Locate the cell with the specified text and output its (x, y) center coordinate. 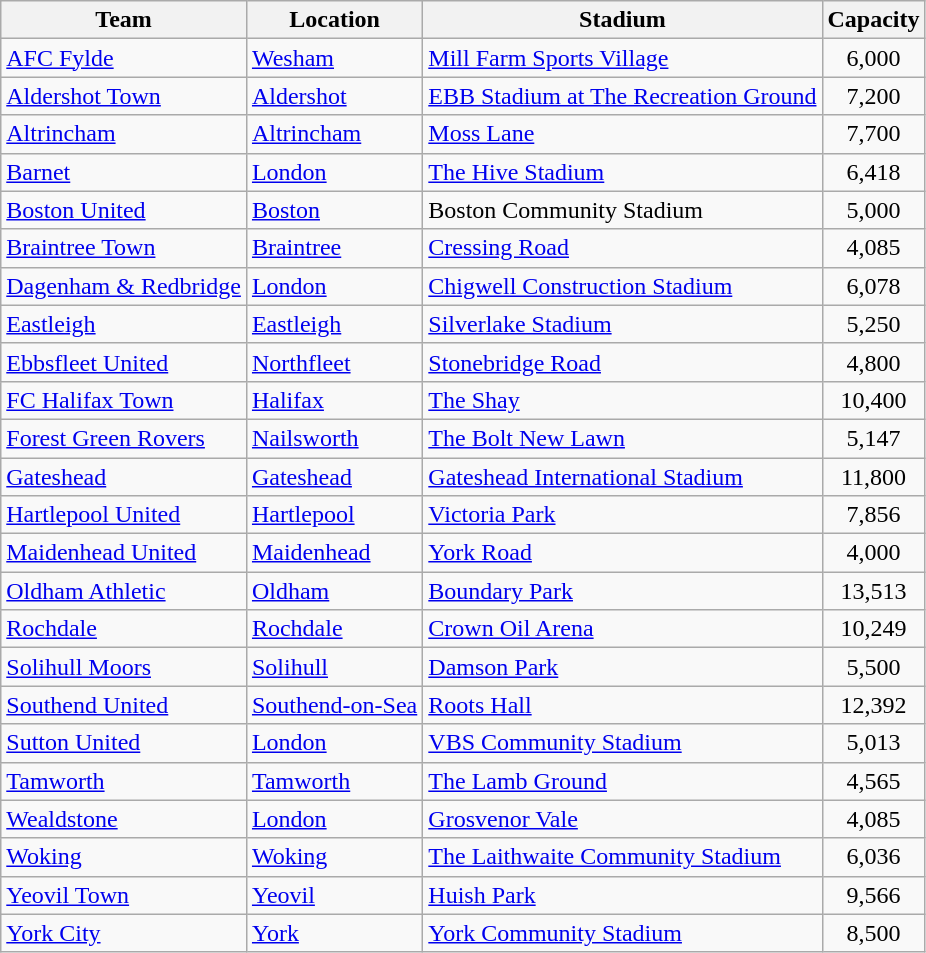
Huish Park (622, 895)
Boston (334, 210)
10,400 (874, 400)
Aldershot (334, 96)
11,800 (874, 477)
Victoria Park (622, 515)
Boston Community Stadium (622, 210)
7,200 (874, 96)
York Road (622, 553)
Forest Green Rovers (124, 438)
Moss Lane (622, 134)
Nailsworth (334, 438)
Wesham (334, 58)
5,147 (874, 438)
Cressing Road (622, 248)
5,500 (874, 667)
Braintree (334, 248)
York Community Stadium (622, 933)
9,566 (874, 895)
4,000 (874, 553)
6,036 (874, 857)
6,078 (874, 286)
13,513 (874, 591)
Braintree Town (124, 248)
Crown Oil Arena (622, 629)
Yeovil (334, 895)
Mill Farm Sports Village (622, 58)
AFC Fylde (124, 58)
7,856 (874, 515)
Hartlepool United (124, 515)
The Lamb Ground (622, 781)
12,392 (874, 705)
5,250 (874, 324)
Halifax (334, 400)
Capacity (874, 20)
Sutton United (124, 743)
5,013 (874, 743)
York (334, 933)
Boston United (124, 210)
Grosvenor Vale (622, 819)
Wealdstone (124, 819)
Hartlepool (334, 515)
FC Halifax Town (124, 400)
Dagenham & Redbridge (124, 286)
Stonebridge Road (622, 362)
8,500 (874, 933)
Yeovil Town (124, 895)
The Shay (622, 400)
Oldham Athletic (124, 591)
Ebbsfleet United (124, 362)
Maidenhead (334, 553)
6,000 (874, 58)
The Bolt New Lawn (622, 438)
Southend-on-Sea (334, 705)
EBB Stadium at The Recreation Ground (622, 96)
Stadium (622, 20)
The Laithwaite Community Stadium (622, 857)
5,000 (874, 210)
Team (124, 20)
Maidenhead United (124, 553)
4,565 (874, 781)
VBS Community Stadium (622, 743)
Location (334, 20)
Aldershot Town (124, 96)
7,700 (874, 134)
Chigwell Construction Stadium (622, 286)
Damson Park (622, 667)
Boundary Park (622, 591)
6,418 (874, 172)
Northfleet (334, 362)
Roots Hall (622, 705)
Oldham (334, 591)
Barnet (124, 172)
Silverlake Stadium (622, 324)
Gateshead International Stadium (622, 477)
4,800 (874, 362)
Southend United (124, 705)
York City (124, 933)
10,249 (874, 629)
The Hive Stadium (622, 172)
Solihull Moors (124, 667)
Solihull (334, 667)
